Locate the cell with the specified text and output its [X, Y] center coordinate. 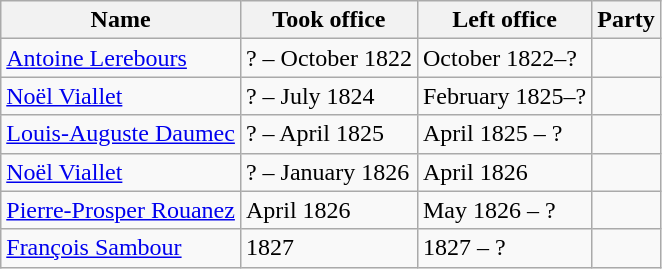
October 1822–? [504, 58]
Name [121, 20]
Left office [504, 20]
May 1826 – ? [504, 210]
Party [626, 20]
Took office [328, 20]
François Sambour [121, 248]
Louis-Auguste Daumec [121, 134]
? – October 1822 [328, 58]
February 1825–? [504, 96]
1827 [328, 248]
? – January 1826 [328, 172]
? – April 1825 [328, 134]
April 1825 – ? [504, 134]
Pierre-Prosper Rouanez [121, 210]
? – July 1824 [328, 96]
Antoine Lerebours [121, 58]
1827 – ? [504, 248]
